Detect which cell encompasses the target text, then output its [x, y] center coordinate. 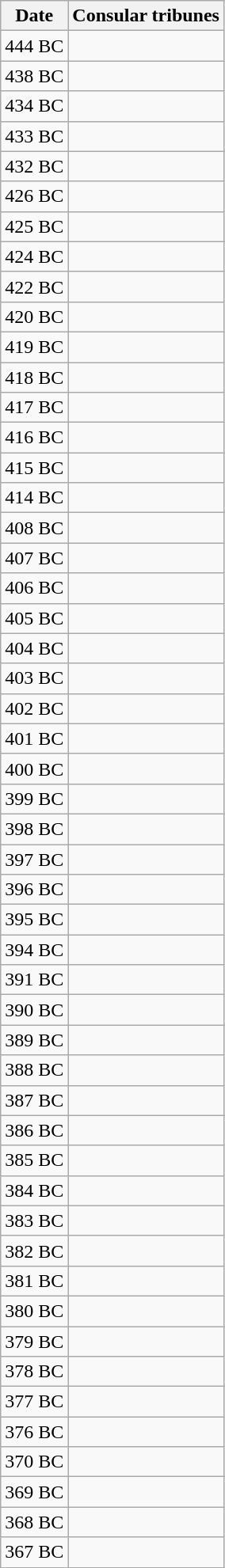
434 BC [35, 106]
417 BC [35, 408]
414 BC [35, 498]
397 BC [35, 859]
405 BC [35, 618]
382 BC [35, 1251]
401 BC [35, 738]
416 BC [35, 438]
376 BC [35, 1432]
426 BC [35, 196]
420 BC [35, 317]
367 BC [35, 1552]
389 BC [35, 1040]
444 BC [35, 46]
Consular tribunes [146, 16]
407 BC [35, 558]
380 BC [35, 1311]
383 BC [35, 1221]
386 BC [35, 1130]
Date [35, 16]
422 BC [35, 287]
398 BC [35, 829]
408 BC [35, 528]
404 BC [35, 648]
399 BC [35, 799]
388 BC [35, 1070]
368 BC [35, 1522]
387 BC [35, 1100]
370 BC [35, 1462]
406 BC [35, 588]
432 BC [35, 166]
384 BC [35, 1190]
400 BC [35, 769]
415 BC [35, 468]
390 BC [35, 1010]
379 BC [35, 1342]
395 BC [35, 920]
381 BC [35, 1281]
425 BC [35, 226]
377 BC [35, 1402]
403 BC [35, 678]
402 BC [35, 708]
438 BC [35, 76]
385 BC [35, 1160]
369 BC [35, 1492]
378 BC [35, 1372]
396 BC [35, 890]
394 BC [35, 950]
418 BC [35, 378]
433 BC [35, 136]
419 BC [35, 347]
391 BC [35, 980]
424 BC [35, 256]
